Return the [x, y] coordinate for the center point of the cell that contains the specified text.  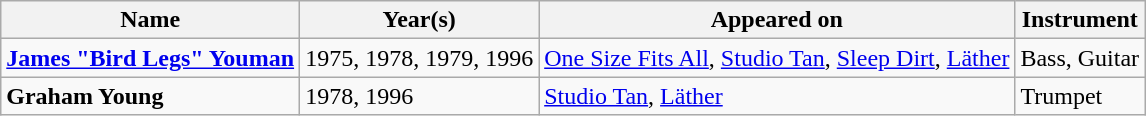
One Size Fits All, Studio Tan, Sleep Dirt, Läther [777, 58]
Graham Young [150, 96]
Studio Tan, Läther [777, 96]
Name [150, 20]
Bass, Guitar [1080, 58]
1975, 1978, 1979, 1996 [420, 58]
Instrument [1080, 20]
James "Bird Legs" Youman [150, 58]
Trumpet [1080, 96]
1978, 1996 [420, 96]
Appeared on [777, 20]
Year(s) [420, 20]
